Extract the (X, Y) coordinate from the center of the cell holding the provided text.  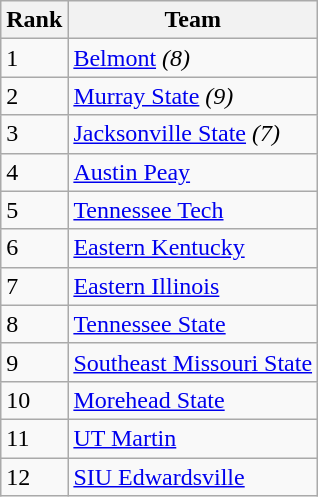
Jacksonville State (7) (193, 134)
UT Martin (193, 438)
Murray State (9) (193, 96)
SIU Edwardsville (193, 477)
Southeast Missouri State (193, 362)
12 (34, 477)
2 (34, 96)
4 (34, 172)
Eastern Kentucky (193, 248)
Austin Peay (193, 172)
3 (34, 134)
8 (34, 324)
Morehead State (193, 400)
1 (34, 58)
11 (34, 438)
6 (34, 248)
Tennessee Tech (193, 210)
Eastern Illinois (193, 286)
7 (34, 286)
5 (34, 210)
Belmont (8) (193, 58)
Team (193, 20)
Tennessee State (193, 324)
Rank (34, 20)
9 (34, 362)
10 (34, 400)
